Pinpoint the cell where the given text exists, returning its (x, y) midpoint coordinate. 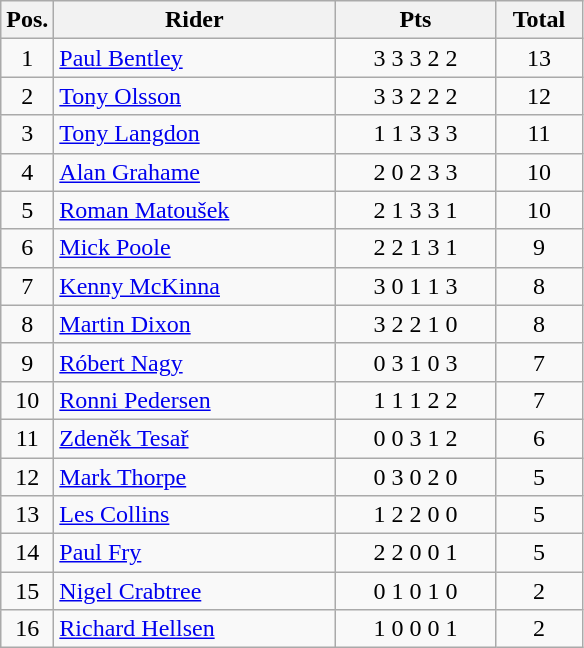
1 0 0 0 1 (416, 629)
Les Collins (194, 515)
Zdeněk Tesař (194, 438)
Pts (416, 20)
Mick Poole (194, 248)
4 (28, 172)
Ronni Pedersen (194, 400)
0 3 0 2 0 (416, 477)
Total (539, 20)
1 1 3 3 3 (416, 134)
Paul Fry (194, 553)
Richard Hellsen (194, 629)
0 3 1 0 3 (416, 362)
3 3 2 2 2 (416, 96)
0 1 0 1 0 (416, 591)
Kenny McKinna (194, 286)
16 (28, 629)
2 1 3 3 1 (416, 210)
3 (28, 134)
1 1 1 2 2 (416, 400)
2 2 0 0 1 (416, 553)
Paul Bentley (194, 58)
0 0 3 1 2 (416, 438)
1 2 2 0 0 (416, 515)
Roman Matoušek (194, 210)
1 (28, 58)
Tony Olsson (194, 96)
Pos. (28, 20)
Rider (194, 20)
Róbert Nagy (194, 362)
Martin Dixon (194, 324)
3 3 3 2 2 (416, 58)
14 (28, 553)
2 0 2 3 3 (416, 172)
Nigel Crabtree (194, 591)
3 2 2 1 0 (416, 324)
Tony Langdon (194, 134)
2 2 1 3 1 (416, 248)
Mark Thorpe (194, 477)
Alan Grahame (194, 172)
15 (28, 591)
3 0 1 1 3 (416, 286)
